Detect which cell encompasses the target text, then output its [x, y] center coordinate. 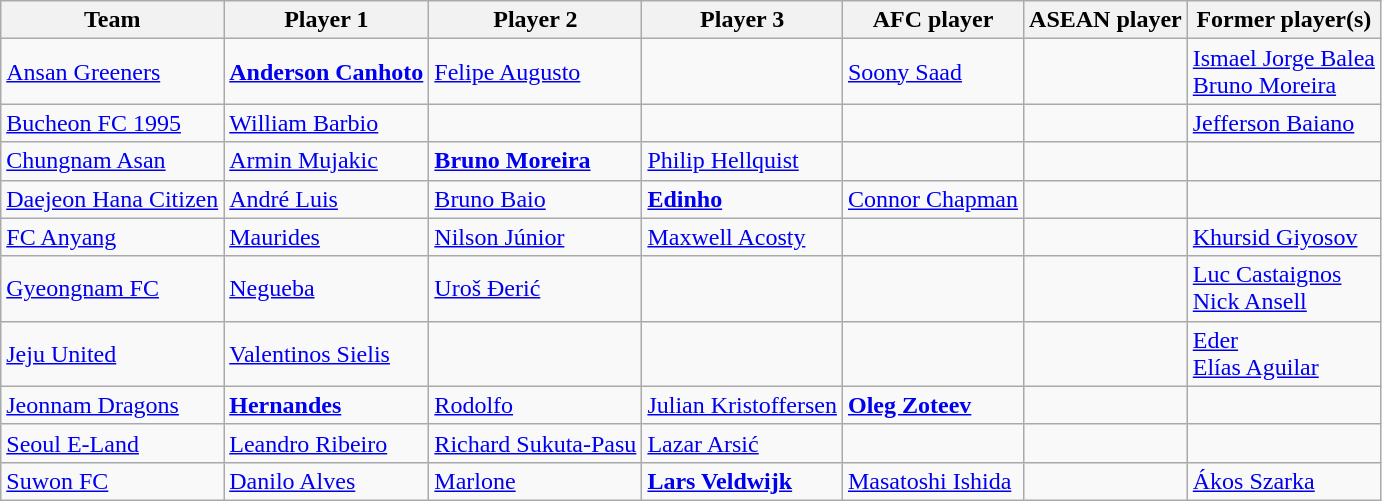
William Barbio [326, 123]
Bruno Moreira [536, 161]
Richard Sukuta-Pasu [536, 443]
Gyeongnam FC [112, 288]
Seoul E-Land [112, 443]
Daejeon Hana Citizen [112, 199]
Leandro Ribeiro [326, 443]
Ismael Jorge Balea Bruno Moreira [1284, 72]
Suwon FC [112, 481]
Danilo Alves [326, 481]
Connor Chapman [932, 199]
Khursid Giyosov [1284, 237]
Player 3 [742, 20]
Rodolfo [536, 405]
Jefferson Baiano [1284, 123]
Maxwell Acosty [742, 237]
Negueba [326, 288]
Uroš Đerić [536, 288]
Chungnam Asan [112, 161]
Ákos Szarka [1284, 481]
Lars Veldwijk [742, 481]
Anderson Canhoto [326, 72]
Masatoshi Ishida [932, 481]
FC Anyang [112, 237]
Former player(s) [1284, 20]
Marlone [536, 481]
Philip Hellquist [742, 161]
Nilson Júnior [536, 237]
Player 2 [536, 20]
Eder Elías Aguilar [1284, 354]
Armin Mujakic [326, 161]
Team [112, 20]
Julian Kristoffersen [742, 405]
André Luis [326, 199]
Lazar Arsić [742, 443]
Jeonnam Dragons [112, 405]
Jeju United [112, 354]
AFC player [932, 20]
ASEAN player [1106, 20]
Bruno Baio [536, 199]
Luc Castaignos Nick Ansell [1284, 288]
Oleg Zoteev [932, 405]
Ansan Greeners [112, 72]
Player 1 [326, 20]
Edinho [742, 199]
Bucheon FC 1995 [112, 123]
Maurides [326, 237]
Valentinos Sielis [326, 354]
Felipe Augusto [536, 72]
Hernandes [326, 405]
Soony Saad [932, 72]
